Return the [x, y] coordinate for the center point of the cell that contains the specified text.  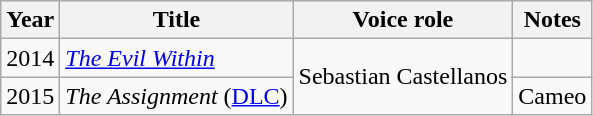
Sebastian Castellanos [403, 77]
2014 [30, 58]
The Assignment (DLC) [176, 96]
Cameo [552, 96]
Year [30, 20]
Voice role [403, 20]
The Evil Within [176, 58]
Notes [552, 20]
Title [176, 20]
2015 [30, 96]
